Extract the (x, y) coordinate from the center of the cell holding the provided text.  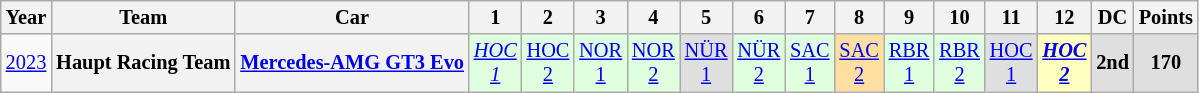
RBR1 (909, 63)
NOR1 (600, 63)
SAC2 (858, 63)
9 (909, 17)
Haupt Racing Team (143, 63)
4 (654, 17)
8 (858, 17)
Points (1166, 17)
DC (1112, 17)
SAC1 (810, 63)
170 (1166, 63)
2023 (26, 63)
Mercedes-AMG GT3 Evo (352, 63)
3 (600, 17)
Team (143, 17)
NÜR1 (706, 63)
5 (706, 17)
RBR2 (959, 63)
2 (548, 17)
Year (26, 17)
Car (352, 17)
NÜR2 (758, 63)
1 (496, 17)
6 (758, 17)
NOR2 (654, 63)
10 (959, 17)
11 (1012, 17)
2nd (1112, 63)
7 (810, 17)
12 (1064, 17)
